Detect which cell encompasses the target text, then output its [x, y] center coordinate. 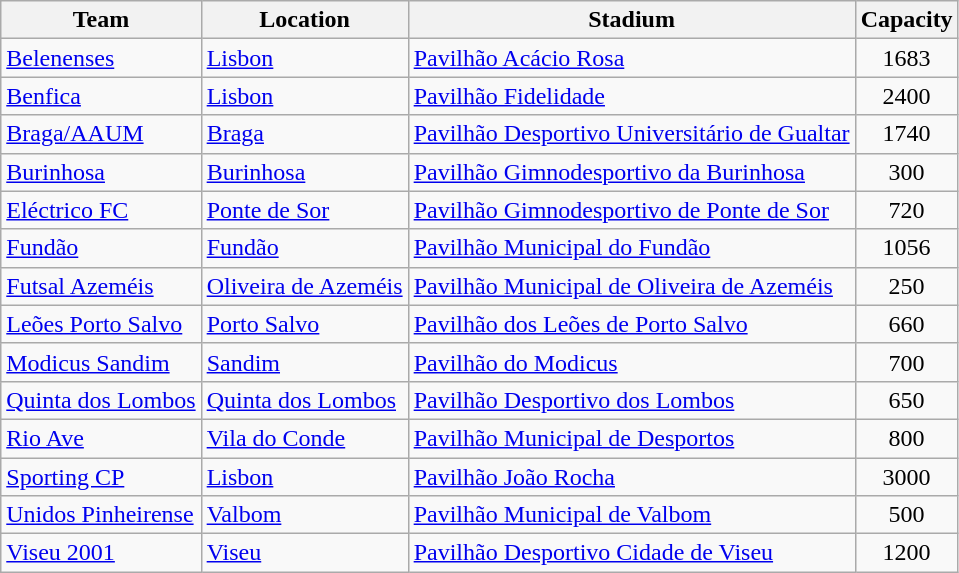
Pavilhão Desportivo Cidade de Viseu [632, 553]
800 [906, 438]
Pavilhão Municipal de Desportos [632, 438]
2400 [906, 96]
660 [906, 324]
Pavilhão Desportivo dos Lombos [632, 400]
1056 [906, 248]
Valbom [304, 515]
1200 [906, 553]
Stadium [632, 20]
Pavilhão Gimnodesportivo de Ponte de Sor [632, 210]
Modicus Sandim [101, 362]
Porto Salvo [304, 324]
Pavilhão Municipal de Oliveira de Azeméis [632, 286]
Sandim [304, 362]
Pavilhão Gimnodesportivo da Burinhosa [632, 172]
Pavilhão Desportivo Universitário de Gualtar [632, 134]
Ponte de Sor [304, 210]
300 [906, 172]
3000 [906, 477]
Oliveira de Azeméis [304, 286]
Pavilhão João Rocha [632, 477]
1740 [906, 134]
Pavilhão Municipal do Fundão [632, 248]
Location [304, 20]
Braga [304, 134]
1683 [906, 58]
Capacity [906, 20]
Viseu [304, 553]
Benfica [101, 96]
Pavilhão do Modicus [632, 362]
Futsal Azeméis [101, 286]
Rio Ave [101, 438]
Leões Porto Salvo [101, 324]
Pavilhão Fidelidade [632, 96]
Team [101, 20]
Unidos Pinheirense [101, 515]
Pavilhão dos Leões de Porto Salvo [632, 324]
Pavilhão Municipal de Valbom [632, 515]
720 [906, 210]
Belenenses [101, 58]
Vila do Conde [304, 438]
250 [906, 286]
700 [906, 362]
Braga/AAUM [101, 134]
Pavilhão Acácio Rosa [632, 58]
650 [906, 400]
500 [906, 515]
Viseu 2001 [101, 553]
Eléctrico FC [101, 210]
Sporting CP [101, 477]
